Detect which cell encompasses the target text, then output its [X, Y] center coordinate. 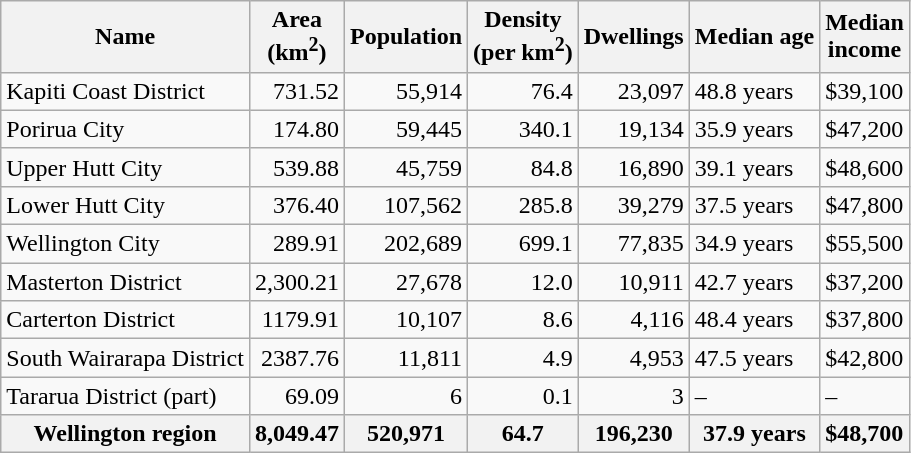
$48,700 [865, 434]
$55,500 [865, 244]
3 [634, 396]
731.52 [296, 91]
19,134 [634, 129]
Population [406, 37]
39,279 [634, 205]
55,914 [406, 91]
$47,800 [865, 205]
2,300.21 [296, 282]
Wellington City [126, 244]
8,049.47 [296, 434]
27,678 [406, 282]
$42,800 [865, 358]
23,097 [634, 91]
285.8 [524, 205]
South Wairarapa District [126, 358]
$37,200 [865, 282]
37.5 years [754, 205]
77,835 [634, 244]
4,116 [634, 320]
$47,200 [865, 129]
Kapiti Coast District [126, 91]
Medianincome [865, 37]
12.0 [524, 282]
Lower Hutt City [126, 205]
4,953 [634, 358]
35.9 years [754, 129]
39.1 years [754, 167]
539.88 [296, 167]
1179.91 [296, 320]
84.8 [524, 167]
37.9 years [754, 434]
202,689 [406, 244]
2387.76 [296, 358]
196,230 [634, 434]
520,971 [406, 434]
289.91 [296, 244]
34.9 years [754, 244]
16,890 [634, 167]
107,562 [406, 205]
Wellington region [126, 434]
Name [126, 37]
Area(km2) [296, 37]
340.1 [524, 129]
48.4 years [754, 320]
76.4 [524, 91]
Median age [754, 37]
Masterton District [126, 282]
$39,100 [865, 91]
45,759 [406, 167]
376.40 [296, 205]
48.8 years [754, 91]
Carterton District [126, 320]
42.7 years [754, 282]
10,107 [406, 320]
699.1 [524, 244]
10,911 [634, 282]
Porirua City [126, 129]
Upper Hutt City [126, 167]
$37,800 [865, 320]
Dwellings [634, 37]
8.6 [524, 320]
4.9 [524, 358]
Density(per km2) [524, 37]
6 [406, 396]
64.7 [524, 434]
$48,600 [865, 167]
69.09 [296, 396]
Tararua District (part) [126, 396]
47.5 years [754, 358]
11,811 [406, 358]
59,445 [406, 129]
174.80 [296, 129]
0.1 [524, 396]
